Provide the (X, Y) coordinate of the cell's center where the given text is located.  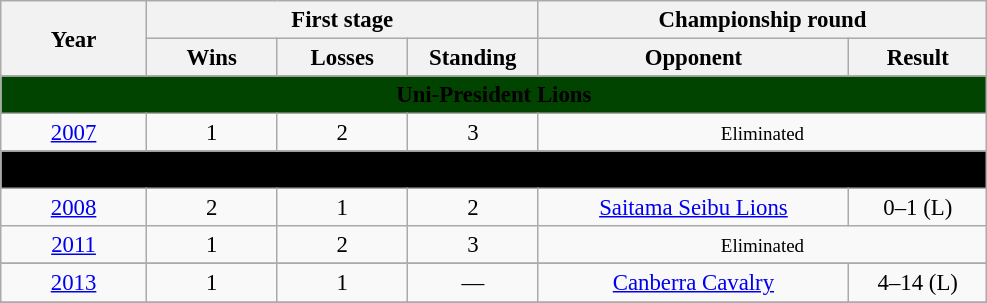
Result (918, 58)
Standing (474, 58)
Losses (342, 58)
Championship round (762, 20)
Opponent (694, 58)
0–1 (L) (918, 208)
Year (74, 38)
Uni-President 7-Eleven Lions (494, 170)
Uni-President Lions (494, 95)
First stage (342, 20)
2007 (74, 133)
— (474, 283)
Saitama Seibu Lions (694, 208)
Canberra Cavalry (694, 283)
2011 (74, 245)
2013 (74, 283)
Wins (212, 58)
4–14 (L) (918, 283)
2008 (74, 208)
